Find where the given text appears and provide that cell's center as [x, y] coordinate. 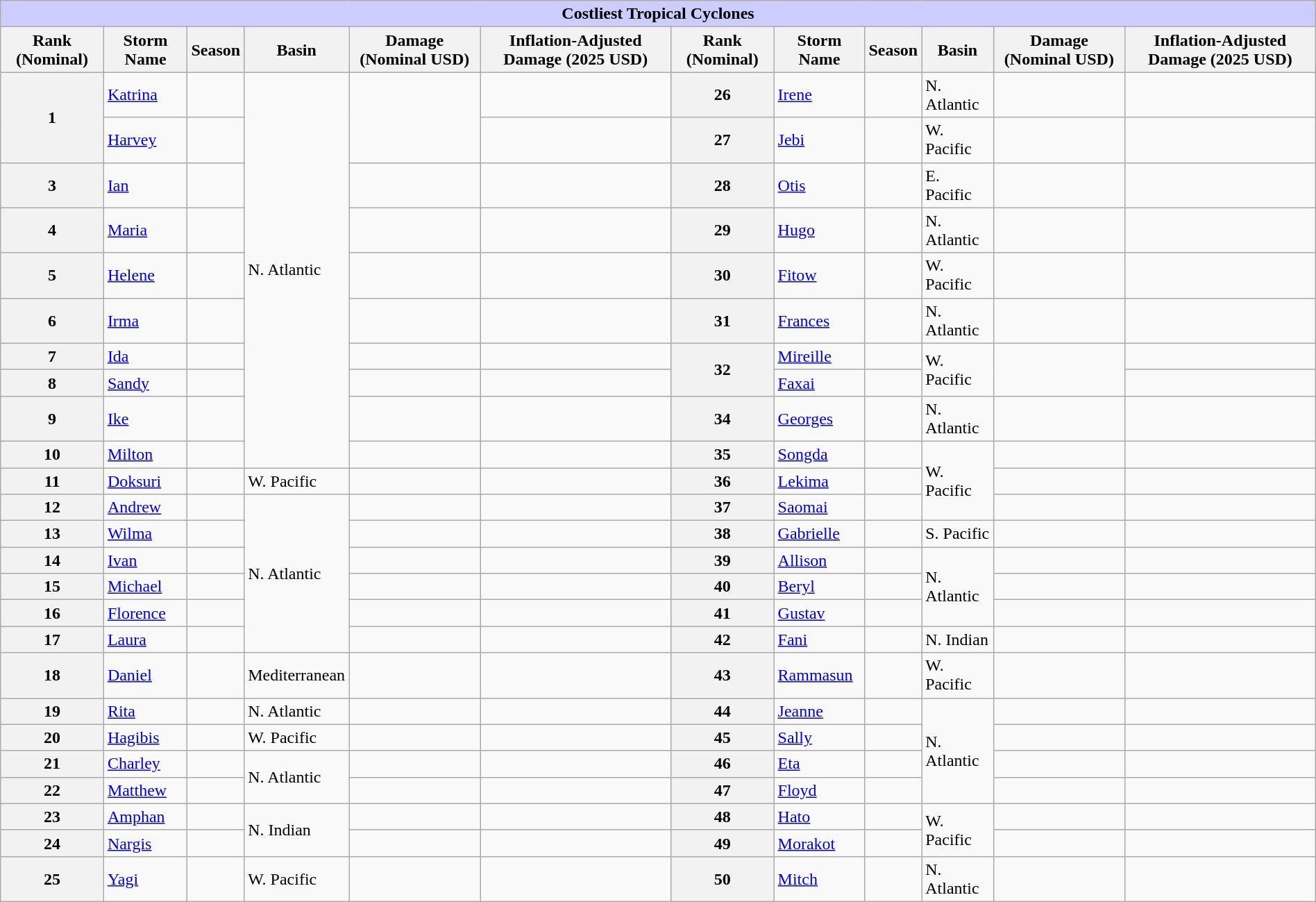
17 [53, 640]
Michael [146, 587]
Helene [146, 275]
28 [722, 185]
31 [722, 321]
3 [53, 185]
Yagi [146, 879]
18 [53, 675]
Allison [819, 560]
48 [722, 817]
25 [53, 879]
Matthew [146, 790]
Sally [819, 737]
38 [722, 534]
Harvey [146, 140]
Andrew [146, 508]
27 [722, 140]
Ivan [146, 560]
44 [722, 711]
S. Pacific [958, 534]
Jebi [819, 140]
Fitow [819, 275]
29 [722, 231]
Maria [146, 231]
Laura [146, 640]
Mitch [819, 879]
Rammasun [819, 675]
37 [722, 508]
12 [53, 508]
4 [53, 231]
Jeanne [819, 711]
Milton [146, 454]
43 [722, 675]
1 [53, 117]
Lekima [819, 481]
11 [53, 481]
Songda [819, 454]
Doksuri [146, 481]
Ike [146, 418]
Rita [146, 711]
Hato [819, 817]
47 [722, 790]
Daniel [146, 675]
Sandy [146, 383]
Fani [819, 640]
39 [722, 560]
Costliest Tropical Cyclones [658, 14]
Beryl [819, 587]
35 [722, 454]
46 [722, 764]
Gustav [819, 613]
45 [722, 737]
Gabrielle [819, 534]
49 [722, 843]
Ian [146, 185]
Ida [146, 356]
16 [53, 613]
Frances [819, 321]
21 [53, 764]
36 [722, 481]
34 [722, 418]
Nargis [146, 843]
32 [722, 369]
Hagibis [146, 737]
Wilma [146, 534]
Saomai [819, 508]
8 [53, 383]
E. Pacific [958, 185]
Floyd [819, 790]
Amphan [146, 817]
40 [722, 587]
Hugo [819, 231]
Otis [819, 185]
Eta [819, 764]
20 [53, 737]
23 [53, 817]
14 [53, 560]
Morakot [819, 843]
19 [53, 711]
42 [722, 640]
Mireille [819, 356]
5 [53, 275]
50 [722, 879]
22 [53, 790]
24 [53, 843]
Irma [146, 321]
Florence [146, 613]
13 [53, 534]
30 [722, 275]
Faxai [819, 383]
Irene [819, 94]
9 [53, 418]
Georges [819, 418]
Katrina [146, 94]
26 [722, 94]
15 [53, 587]
Mediterranean [297, 675]
10 [53, 454]
41 [722, 613]
Charley [146, 764]
7 [53, 356]
6 [53, 321]
